Detect which cell encompasses the target text, then output its (X, Y) center coordinate. 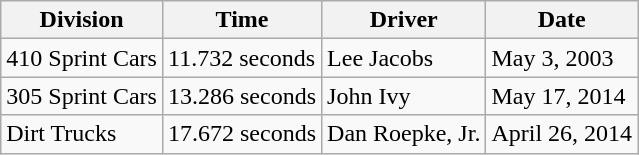
Dirt Trucks (82, 134)
May 17, 2014 (562, 96)
13.286 seconds (242, 96)
Driver (404, 20)
17.672 seconds (242, 134)
Date (562, 20)
Time (242, 20)
John Ivy (404, 96)
Lee Jacobs (404, 58)
Division (82, 20)
April 26, 2014 (562, 134)
May 3, 2003 (562, 58)
11.732 seconds (242, 58)
305 Sprint Cars (82, 96)
Dan Roepke, Jr. (404, 134)
410 Sprint Cars (82, 58)
